Find where the given text appears and provide that cell's center as (X, Y) coordinate. 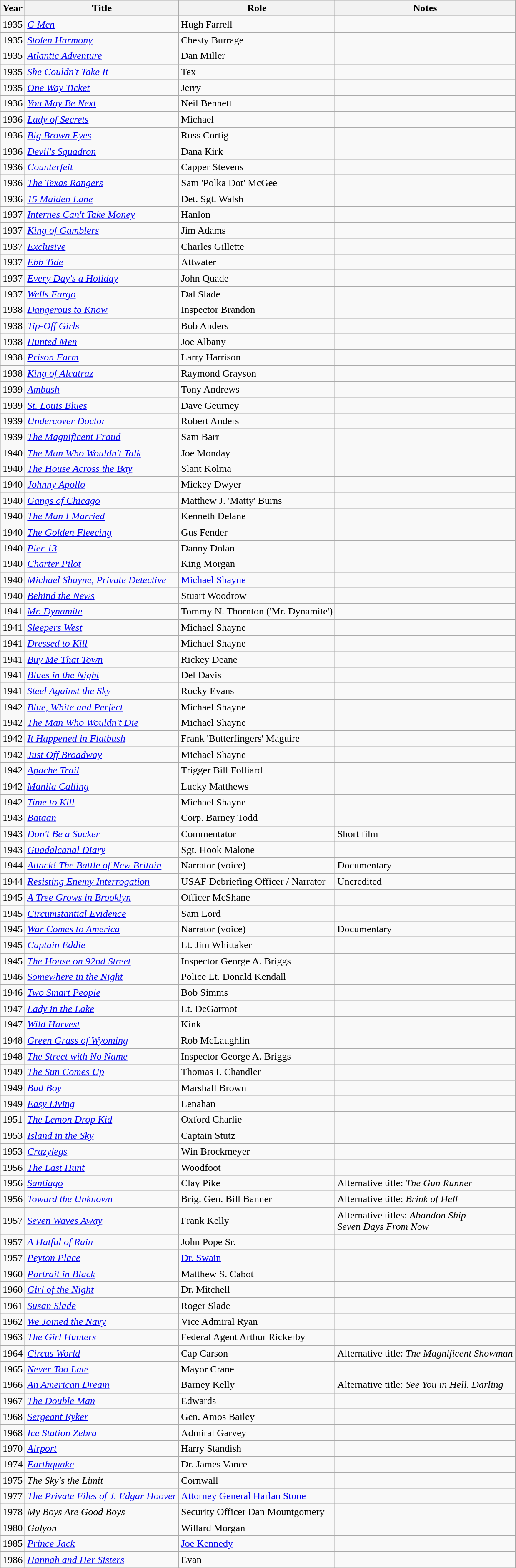
Sam 'Polka Dot' McGee (257, 183)
We Joined the Navy (102, 1321)
Danny Dolan (257, 548)
Hannah and Her Sisters (102, 1560)
Wells Fargo (102, 294)
Role (257, 8)
1961 (13, 1306)
Alternative title: The Gun Runner (425, 1183)
Never Too Late (102, 1369)
The Last Hunt (102, 1167)
Gangs of Chicago (102, 501)
Devil's Squadron (102, 151)
Frank 'Butterfingers' Maguire (257, 739)
Trigger Bill Folliard (257, 770)
1977 (13, 1496)
Kenneth Delane (257, 516)
It Happened in Flatbush (102, 739)
Rob McLaughlin (257, 1040)
Commentator (257, 834)
Vice Admiral Ryan (257, 1321)
1974 (13, 1464)
Prison Farm (102, 357)
Tony Andrews (257, 389)
Det. Sgt. Walsh (257, 199)
Capper Stevens (257, 167)
15 Maiden Lane (102, 199)
Two Smart People (102, 993)
Title (102, 8)
Earthquake (102, 1464)
Hunted Men (102, 342)
The Man I Married (102, 516)
The Man Who Wouldn't Talk (102, 453)
She Couldn't Take It (102, 72)
Green Grass of Wyoming (102, 1040)
The Private Files of J. Edgar Hoover (102, 1496)
The House on 92nd Street (102, 961)
1951 (13, 1120)
Chesty Burrage (257, 40)
Police Lt. Donald Kendall (257, 977)
One Way Ticket (102, 88)
Lenahan (257, 1104)
Peyton Place (102, 1258)
Hanlon (257, 215)
Raymond Grayson (257, 373)
Dan Miller (257, 56)
Atlantic Adventure (102, 56)
Clay Pike (257, 1183)
The Man Who Wouldn't Die (102, 723)
Galyon (102, 1528)
Toward the Unknown (102, 1199)
Win Brockmeyer (257, 1151)
1966 (13, 1385)
Attack! The Battle of New Britain (102, 866)
King of Alcatraz (102, 373)
Brig. Gen. Bill Banner (257, 1199)
Robert Anders (257, 421)
1965 (13, 1369)
Lt. DeGarmot (257, 1009)
Neil Bennett (257, 103)
Charles Gillette (257, 247)
Michael Shayne, Private Detective (102, 580)
Harry Standish (257, 1448)
The Double Man (102, 1401)
Michael (257, 119)
Sergeant Ryker (102, 1417)
Airport (102, 1448)
Tex (257, 72)
Crazylegs (102, 1151)
Just Off Broadway (102, 755)
Apache Trail (102, 770)
Mayor Crane (257, 1369)
The Sky's the Limit (102, 1480)
1985 (13, 1544)
1975 (13, 1480)
St. Louis Blues (102, 405)
Russ Cortig (257, 135)
The Texas Rangers (102, 183)
1967 (13, 1401)
The House Across the Bay (102, 469)
Counterfeit (102, 167)
Sam Barr (257, 437)
War Comes to America (102, 929)
Del Davis (257, 675)
Jerry (257, 88)
Dana Kirk (257, 151)
Dr. Mitchell (257, 1290)
Uncredited (425, 881)
Manila Calling (102, 786)
King of Gamblers (102, 231)
Exclusive (102, 247)
Slant Kolma (257, 469)
Cap Carson (257, 1353)
USAF Debriefing Officer / Narrator (257, 881)
Jim Adams (257, 231)
Officer McShane (257, 897)
Guadalcanal Diary (102, 850)
Matthew J. 'Matty' Burns (257, 501)
Tommy N. Thornton ('Mr. Dynamite') (257, 612)
1964 (13, 1353)
Girl of the Night (102, 1290)
Woodfoot (257, 1167)
Buy Me That Town (102, 659)
Ambush (102, 389)
The Sun Comes Up (102, 1072)
Susan Slade (102, 1306)
Somewhere in the Night (102, 977)
Inspector Brandon (257, 310)
Undercover Doctor (102, 421)
Alternative titles: Abandon ShipSeven Days From Now (425, 1221)
Year (13, 8)
My Boys Are Good Boys (102, 1512)
Sleepers West (102, 627)
The Street with No Name (102, 1056)
A Hatful of Rain (102, 1242)
G Men (102, 24)
John Quade (257, 278)
Dressed to Kill (102, 643)
Hugh Farrell (257, 24)
Barney Kelly (257, 1385)
Joe Albany (257, 342)
Alternative title: See You in Hell, Darling (425, 1385)
Kink (257, 1024)
An American Dream (102, 1385)
Pier 13 (102, 548)
Captain Eddie (102, 945)
The Golden Fleecing (102, 532)
Behind the News (102, 596)
Bob Simms (257, 993)
Lady in the Lake (102, 1009)
Internes Can't Take Money (102, 215)
Santiago (102, 1183)
Rocky Evans (257, 691)
Roger Slade (257, 1306)
1962 (13, 1321)
Joe Kennedy (257, 1544)
Seven Waves Away (102, 1221)
Circus World (102, 1353)
Ebb Tide (102, 262)
Lucky Matthews (257, 786)
1963 (13, 1337)
Resisting Enemy Interrogation (102, 881)
Attwater (257, 262)
Attorney General Harlan Stone (257, 1496)
Sam Lord (257, 913)
Frank Kelly (257, 1221)
Stolen Harmony (102, 40)
Blue, White and Perfect (102, 707)
Island in the Sky (102, 1135)
Dangerous to Know (102, 310)
Wild Harvest (102, 1024)
Lady of Secrets (102, 119)
Tip-Off Girls (102, 326)
Mr. Dynamite (102, 612)
Captain Stutz (257, 1135)
1980 (13, 1528)
Steel Against the Sky (102, 691)
Alternative title: The Magnificent Showman (425, 1353)
Larry Harrison (257, 357)
Bataan (102, 818)
Circumstantial Evidence (102, 913)
Alternative title: Brink of Hell (425, 1199)
Willard Morgan (257, 1528)
Corp. Barney Todd (257, 818)
Bob Anders (257, 326)
Stuart Woodrow (257, 596)
Ice Station Zebra (102, 1432)
The Magnificent Fraud (102, 437)
Joe Monday (257, 453)
Easy Living (102, 1104)
Notes (425, 8)
King Morgan (257, 564)
Matthew S. Cabot (257, 1274)
Gen. Amos Bailey (257, 1417)
Security Officer Dan Mountgomery (257, 1512)
Dr. James Vance (257, 1464)
Dr. Swain (257, 1258)
Big Brown Eyes (102, 135)
Every Day's a Holiday (102, 278)
Blues in the Night (102, 675)
Time to Kill (102, 802)
A Tree Grows in Brooklyn (102, 897)
Gus Fender (257, 532)
Sgt. Hook Malone (257, 850)
Federal Agent Arthur Rickerby (257, 1337)
Don't Be a Sucker (102, 834)
You May Be Next (102, 103)
Lt. Jim Whittaker (257, 945)
Short film (425, 834)
Admiral Garvey (257, 1432)
Mickey Dwyer (257, 485)
Portrait in Black (102, 1274)
Edwards (257, 1401)
1986 (13, 1560)
Rickey Deane (257, 659)
Bad Boy (102, 1088)
The Girl Hunters (102, 1337)
Oxford Charlie (257, 1120)
Thomas I. Chandler (257, 1072)
1978 (13, 1512)
Evan (257, 1560)
Charter Pilot (102, 564)
Dal Slade (257, 294)
Marshall Brown (257, 1088)
Prince Jack (102, 1544)
Dave Geurney (257, 405)
Cornwall (257, 1480)
The Lemon Drop Kid (102, 1120)
1970 (13, 1448)
Johnny Apollo (102, 485)
John Pope Sr. (257, 1242)
